Output the [X, Y] coordinate of the center of the cell containing the given text.  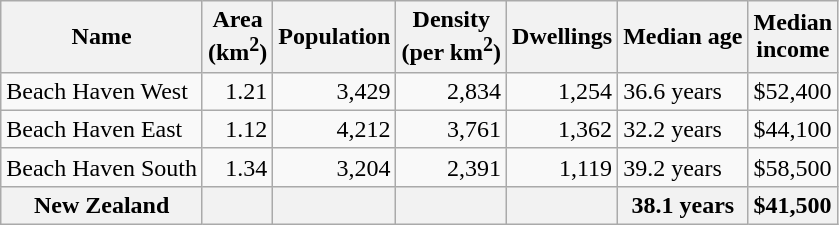
2,391 [452, 167]
$44,100 [793, 129]
36.6 years [683, 91]
Density(per km2) [452, 37]
$52,400 [793, 91]
Beach Haven West [102, 91]
Median age [683, 37]
2,834 [452, 91]
Name [102, 37]
39.2 years [683, 167]
Medianincome [793, 37]
1.34 [237, 167]
3,761 [452, 129]
$41,500 [793, 205]
Beach Haven South [102, 167]
$58,500 [793, 167]
1,362 [562, 129]
1,119 [562, 167]
3,429 [334, 91]
4,212 [334, 129]
Dwellings [562, 37]
3,204 [334, 167]
Beach Haven East [102, 129]
32.2 years [683, 129]
New Zealand [102, 205]
1,254 [562, 91]
1.12 [237, 129]
38.1 years [683, 205]
Population [334, 37]
Area(km2) [237, 37]
1.21 [237, 91]
